Capture the cell that displays the provided text and extract its (x, y) central coordinate. 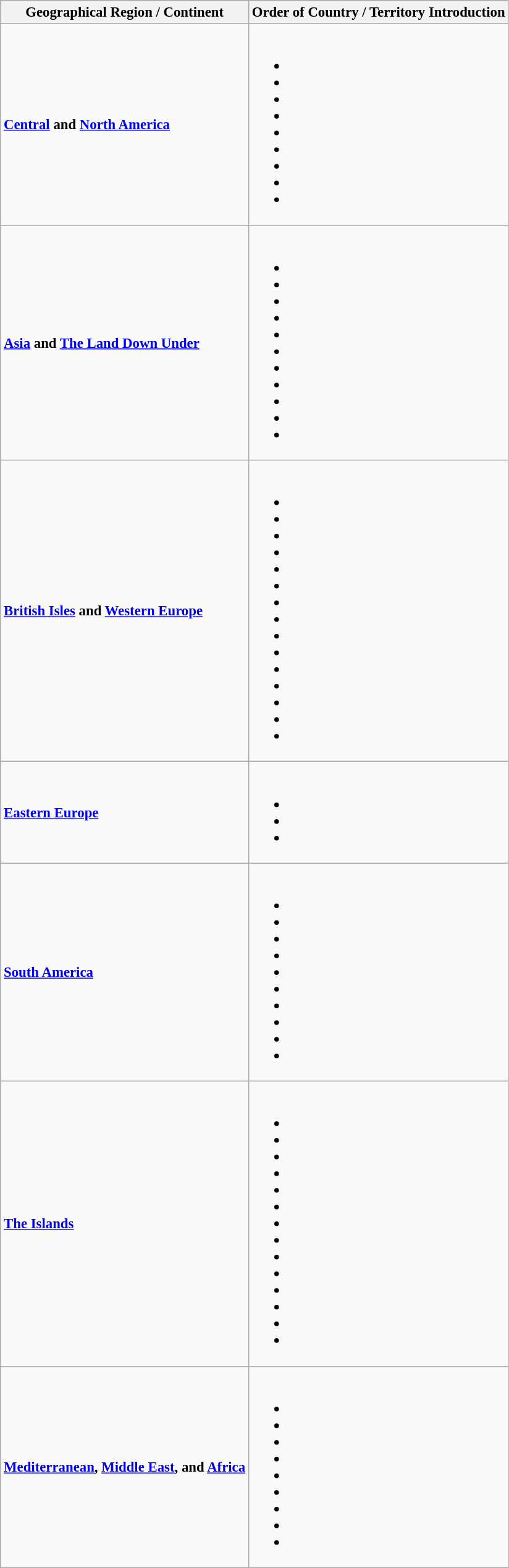
Mediterranean, Middle East, and Africa (125, 1467)
South America (125, 972)
Asia and The Land Down Under (125, 343)
The Islands (125, 1223)
British Isles and Western Europe (125, 611)
Geographical Region / Continent (125, 12)
Eastern Europe (125, 812)
Central and North America (125, 125)
Order of Country / Territory Introduction (378, 12)
